Provide the [X, Y] coordinate of the cell's center where the given text is located.  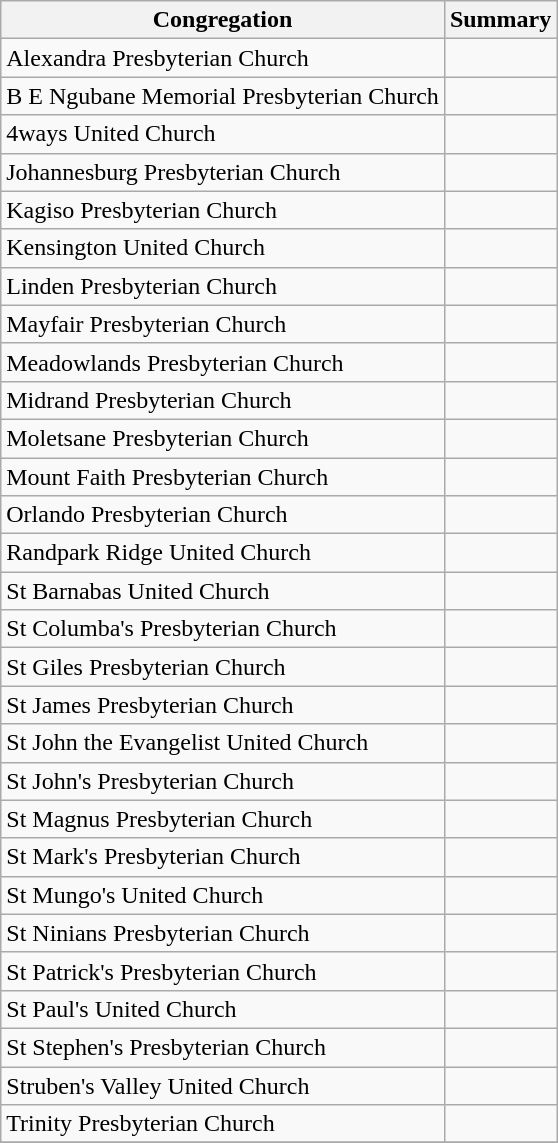
Congregation [223, 20]
St Stephen's Presbyterian Church [223, 1047]
Randpark Ridge United Church [223, 553]
St Barnabas United Church [223, 591]
Midrand Presbyterian Church [223, 400]
Alexandra Presbyterian Church [223, 58]
Summary [500, 20]
Orlando Presbyterian Church [223, 515]
Struben's Valley United Church [223, 1085]
St Columba's Presbyterian Church [223, 629]
Kensington United Church [223, 248]
St Patrick's Presbyterian Church [223, 971]
Kagiso Presbyterian Church [223, 210]
Linden Presbyterian Church [223, 286]
Moletsane Presbyterian Church [223, 438]
Mayfair Presbyterian Church [223, 324]
B E Ngubane Memorial Presbyterian Church [223, 96]
St Mark's Presbyterian Church [223, 857]
Johannesburg Presbyterian Church [223, 172]
St John's Presbyterian Church [223, 781]
Mount Faith Presbyterian Church [223, 477]
St James Presbyterian Church [223, 705]
St Magnus Presbyterian Church [223, 819]
St Paul's United Church [223, 1009]
St Mungo's United Church [223, 895]
Trinity Presbyterian Church [223, 1124]
St Giles Presbyterian Church [223, 667]
St Ninians Presbyterian Church [223, 933]
St John the Evangelist United Church [223, 743]
4ways United Church [223, 134]
Meadowlands Presbyterian Church [223, 362]
